Extract the (x, y) coordinate from the center of the cell holding the provided text.  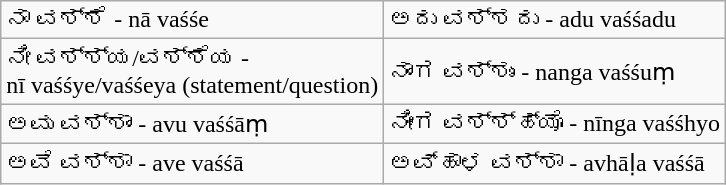
ನೀ ವಶ್ಶ್ಯ/ವಶ್ಶೆಯ -nī vaśśye/vaśśeya (statement/question) (192, 72)
ನೀಂಗ ವಶ್ಶ್ಹ್ಯೊ - nīnga vaśśhyo (555, 124)
ನಾ ವಶ್ಶೆ - nā vaśśe (192, 20)
ಅದು ವಶ್ಶದು - adu vaśśadu (555, 20)
ಅವು ವಶ್ಶಾಂ - avu vaśśāṃ (192, 124)
ನಾಂಗ ವಶ್ಶುಂ - nanga vaśśuṃ (555, 72)
ಅವ್ಹಾಳ ವಶ್ಶಾ - avhāḷa vaśśā (555, 163)
ಅವೆ ವಶ್ಶಾ - ave vaśśā (192, 163)
